Find where the given text appears and provide that cell's center as [x, y] coordinate. 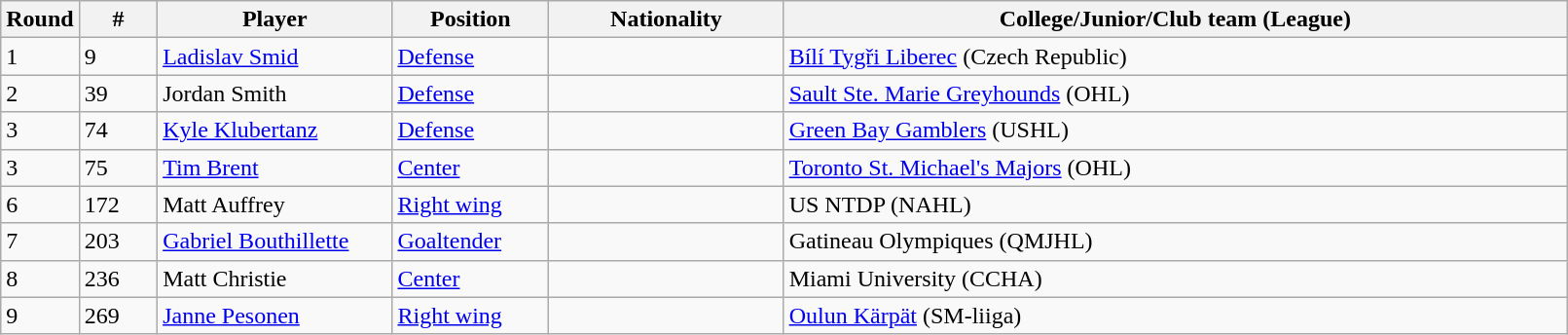
Goaltender [471, 242]
2 [40, 93]
Matt Auffrey [274, 205]
Round [40, 19]
6 [40, 205]
Matt Christie [274, 279]
US NTDP (NAHL) [1175, 205]
Tim Brent [274, 167]
Bílí Tygři Liberec (Czech Republic) [1175, 56]
Position [471, 19]
Green Bay Gamblers (USHL) [1175, 130]
7 [40, 242]
# [118, 19]
Jordan Smith [274, 93]
Janne Pesonen [274, 316]
236 [118, 279]
Nationality [666, 19]
Gabriel Bouthillette [274, 242]
Toronto St. Michael's Majors (OHL) [1175, 167]
269 [118, 316]
203 [118, 242]
Oulun Kärpät (SM-liiga) [1175, 316]
172 [118, 205]
75 [118, 167]
Ladislav Smid [274, 56]
Kyle Klubertanz [274, 130]
39 [118, 93]
1 [40, 56]
74 [118, 130]
Sault Ste. Marie Greyhounds (OHL) [1175, 93]
Player [274, 19]
Miami University (CCHA) [1175, 279]
Gatineau Olympiques (QMJHL) [1175, 242]
College/Junior/Club team (League) [1175, 19]
8 [40, 279]
